Capture the cell that displays the provided text and extract its (x, y) central coordinate. 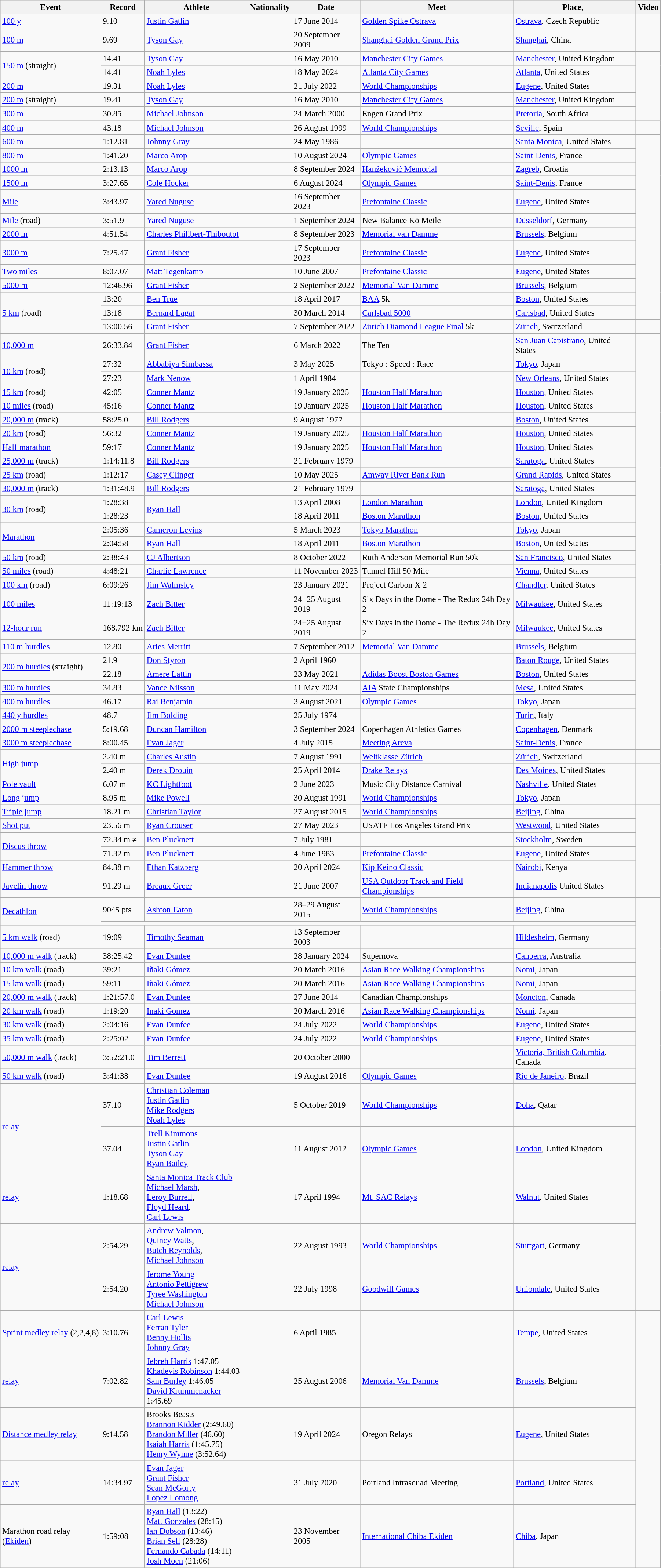
59:17 (123, 447)
20 km (road) (51, 433)
37.10 (123, 1105)
6 August 2024 (326, 183)
27 August 2015 (326, 812)
17 September 2023 (326, 253)
50 miles (road) (51, 571)
Carlsbad 5000 (437, 313)
Aries Merritt (196, 646)
Engen Grand Prix (437, 114)
2 September 2022 (326, 286)
3 September 2024 (326, 729)
2000 m (51, 234)
Meeting Areva (437, 743)
Trell KimmonsJustin GatlinTyson GayRyan Bailey (196, 1148)
Santa Monica Track ClubMichael Marsh,Leroy Burrell,Floyd Heard,Carl Lewis (196, 1197)
20 September 2009 (326, 40)
10,000 m walk (track) (51, 956)
Video (649, 7)
Derek Drouin (196, 770)
Music City Distance Carnival (437, 784)
Matt Tegenkamp (196, 272)
Decathlon (51, 912)
6 April 1985 (326, 1332)
Tokyo : Speed : Race (437, 364)
Doha, Qatar (573, 1105)
2:54.29 (123, 1245)
Event (51, 7)
Discus throw (51, 846)
25 km (road) (51, 475)
7:25.47 (123, 253)
6.07 m (123, 784)
150 m (straight) (51, 65)
30 August 1991 (326, 798)
Tempe, United States (573, 1332)
Project Carbon X 2 (437, 585)
Stuttgart, Germany (573, 1245)
Mark Nenow (196, 378)
25 April 2014 (326, 770)
5:19.68 (123, 729)
Jim Bolding (196, 715)
12-hour run (51, 628)
5 October 2019 (326, 1105)
2000 m steeplechase (51, 729)
Goodwill Games (437, 1289)
27 June 2014 (326, 997)
5 March 2023 (326, 530)
Canadian Championships (437, 997)
19:09 (123, 937)
Chandler, United States (573, 585)
10 August 2024 (326, 155)
Mesa, United States (573, 688)
Casey Clinger (196, 475)
Tokyo Marathon (437, 530)
2:25:02 (123, 1039)
3:43.97 (123, 202)
28 January 2024 (326, 956)
84.38 m (123, 867)
AIA State Championships (437, 688)
High jump (51, 763)
30 March 2014 (326, 313)
100 miles (51, 604)
London Marathon (437, 502)
200 m (straight) (51, 100)
12.80 (123, 646)
Supernova (437, 956)
43.18 (123, 128)
13 April 2008 (326, 502)
3000 m (51, 253)
59:11 (123, 984)
Carl LewisFerran TylerBenny HollisJohnny Gray (196, 1332)
San Juan Capistrano, United States (573, 346)
9045 pts (123, 910)
56:32 (123, 433)
San Francisco, United States (573, 558)
34.83 (123, 688)
600 m (51, 141)
42:05 (123, 392)
22 August 1993 (326, 1245)
400 m hurdles (51, 701)
Johnny Gray (196, 141)
3 August 2021 (326, 701)
Carlsbad, United States (573, 313)
1:59:08 (123, 1536)
27 May 2023 (326, 826)
Shanghai Golden Grand Prix (437, 40)
18.21 m (123, 812)
10 June 2007 (326, 272)
Walnut, United States (573, 1197)
17 June 2014 (326, 21)
18 April 2017 (326, 299)
USA Outdoor Track and Field Championships (437, 886)
20 km walk (road) (51, 1011)
Evan JagerGrant FisherSean McGortyLopez Lomong (196, 1483)
200 m (51, 86)
7 August 1991 (326, 757)
Charlie Lawrence (196, 571)
Jebreh Harris 1:47.05Khadevis Robinson 1:44.03Sam Burley 1:46.05David Krummenacker 1:45.69 (196, 1381)
20,000 m (track) (51, 420)
100 m (51, 40)
Ashton Eaton (196, 910)
Hanžeković Memorial (437, 169)
Sprint medley relay (2,2,4,8) (51, 1332)
3000 m steeplechase (51, 743)
Abbabiya Simbassa (196, 364)
26 August 1999 (326, 128)
Adidas Boost Boston Games (437, 674)
200 m hurdles (straight) (51, 667)
New Balance Kö Meile (437, 220)
3:41:38 (123, 1076)
2:54.20 (123, 1289)
23 May 2021 (326, 674)
1500 m (51, 183)
5000 m (51, 286)
1000 m (51, 169)
Marathon (51, 537)
91.29 m (123, 886)
10 May 2025 (326, 475)
10,000 m (51, 346)
2:05:36 (123, 530)
Two miles (51, 272)
28–29 August 2015 (326, 910)
2:13.13 (123, 169)
1 April 1984 (326, 378)
The Ten (437, 346)
Moncton, Canada (573, 997)
KC Lightfoot (196, 784)
Jerome YoungAntonio PettigrewTyree WashingtonMichael Johnson (196, 1289)
2 April 1960 (326, 660)
2:04:16 (123, 1025)
11 May 2024 (326, 688)
11 August 2012 (326, 1148)
Hammer throw (51, 867)
58:25.0 (123, 420)
1:19:20 (123, 1011)
Zagreb, Croatia (573, 169)
4:51.54 (123, 234)
Duncan Hamilton (196, 729)
USATF Los Angeles Grand Prix (437, 826)
1:41.20 (123, 155)
Uniondale, United States (573, 1289)
1:14:11.8 (123, 461)
800 m (51, 155)
38:25.42 (123, 956)
400 m (51, 128)
22 July 1998 (326, 1289)
Zürich Diamond League Final 5k (437, 327)
19 April 2024 (326, 1434)
50 km (road) (51, 558)
Rio de Janeiro, Brazil (573, 1076)
Meet (437, 7)
1:28:38 (123, 502)
Ethan Katzberg (196, 867)
Golden Spike Ostrava (437, 21)
2 June 2023 (326, 784)
18 May 2024 (326, 72)
1:12.81 (123, 141)
Mile (51, 202)
30 km (road) (51, 509)
Atlanta, United States (573, 72)
27:23 (123, 378)
4:48:21 (123, 571)
Breaux Greer (196, 886)
3:52:21.0 (123, 1057)
Mt. SAC Relays (437, 1197)
1:18.68 (123, 1197)
21 June 2007 (326, 886)
Hildesheim, Germany (573, 937)
Place, (573, 7)
Portland, United States (573, 1483)
9.69 (123, 40)
9:14.58 (123, 1434)
Ben True (196, 299)
Düsseldorf, Germany (573, 220)
Memorial van Damme (437, 234)
Westwood, United States (573, 826)
Chiba, Japan (573, 1536)
24 March 2000 (326, 114)
Evan Jager (196, 743)
12:46.96 (123, 286)
110 m hurdles (51, 646)
9.10 (123, 21)
10 miles (road) (51, 406)
13 September 2003 (326, 937)
Long jump (51, 798)
Copenhagen Athletics Games (437, 729)
46.17 (123, 701)
50,000 m walk (track) (51, 1057)
3:10.76 (123, 1332)
31 July 2020 (326, 1483)
19 August 2016 (326, 1076)
Baton Rouge, United States (573, 660)
Amway River Bank Run (437, 475)
5 km (road) (51, 313)
21 July 2022 (326, 86)
23 November 2005 (326, 1536)
Inaki Gomez (196, 1011)
Vance Nilsson (196, 688)
30.85 (123, 114)
20 October 2000 (326, 1057)
Turin, Italy (573, 715)
22.18 (123, 674)
Don Styron (196, 660)
Cameron Levins (196, 530)
Charles Philibert-Thiboutot (196, 234)
7 September 2022 (326, 327)
11:19:13 (123, 604)
Victoria, British Columbia, Canada (573, 1057)
2:04:58 (123, 544)
Athlete (196, 7)
19.41 (123, 100)
Bernard Lagat (196, 313)
1 September 2024 (326, 220)
Stockholm, Sweden (573, 839)
20,000 m walk (track) (51, 997)
Cole Hocker (196, 183)
Atlanta City Games (437, 72)
Kip Keino Classic (437, 867)
Nairobi, Kenya (573, 867)
Jim Walmsley (196, 585)
Pretoria, South Africa (573, 114)
Brooks BeastsBrannon Kidder (2:49.60)Brandon Miller (46.60)Isaiah Harris (1:45.75)Henry Wynne (3:52.64) (196, 1434)
7 July 1981 (326, 839)
8 October 2022 (326, 558)
300 m (51, 114)
Nationality (270, 7)
8.95 m (123, 798)
13:18 (123, 313)
8:00.45 (123, 743)
25 July 1974 (326, 715)
Date (326, 7)
Record (123, 7)
45:16 (123, 406)
19.31 (123, 86)
168.792 km (123, 628)
Ryan Crouser (196, 826)
5 km walk (road) (51, 937)
Pole vault (51, 784)
Portland Intrasquad Meeting (437, 1483)
1:12:17 (123, 475)
11 November 2023 (326, 571)
24 May 1986 (326, 141)
Shanghai, China (573, 40)
Christian Taylor (196, 812)
Vienna, United States (573, 571)
300 m hurdles (51, 688)
Drake Relays (437, 770)
15 km walk (road) (51, 984)
10 km (road) (51, 371)
16 September 2023 (326, 202)
6:09:26 (123, 585)
35 km walk (road) (51, 1039)
7:02.82 (123, 1381)
72.34 m ≠ (123, 839)
Distance medley relay (51, 1434)
Amere Lattin (196, 674)
15 km (road) (51, 392)
100 y (51, 21)
30 km walk (road) (51, 1025)
Weltklasse Zürich (437, 757)
Ostrava, Czech Republic (573, 21)
13:00.56 (123, 327)
CJ Albertson (196, 558)
Tim Berrett (196, 1057)
37.04 (123, 1148)
Rai Benjamin (196, 701)
Half marathon (51, 447)
17 April 1994 (326, 1197)
Oregon Relays (437, 1434)
3:51.9 (123, 220)
Nashville, United States (573, 784)
Timothy Seaman (196, 937)
23.56 m (123, 826)
Javelin throw (51, 886)
Grand Rapids, United States (573, 475)
Christian ColemanJustin GatlinMike RodgersNoah Lyles (196, 1105)
100 km (road) (51, 585)
3 May 2025 (326, 364)
48.7 (123, 715)
Canberra, Australia (573, 956)
14:34.97 (123, 1483)
21.9 (123, 660)
25,000 m (track) (51, 461)
8 September 2023 (326, 234)
Indianapolis United States (573, 886)
39:21 (123, 970)
7 September 2012 (326, 646)
Charles Austin (196, 757)
Seville, Spain (573, 128)
Ryan Hall (13:22)Matt Gonzales (28:15)Ian Dobson (13:46)Brian Sell (28:28)Fernando Cabada (14:11)Josh Moen (21:06) (196, 1536)
1:31:48.9 (123, 489)
Tunnel Hill 50 Mile (437, 571)
Marathon road relay (Ekiden) (51, 1536)
Des Moines, United States (573, 770)
50 km walk (road) (51, 1076)
Triple jump (51, 812)
13:20 (123, 299)
1:28:23 (123, 516)
Mile (road) (51, 220)
9 August 1977 (326, 420)
4 July 2015 (326, 743)
New Orleans, United States (573, 378)
BAA 5k (437, 299)
International Chiba Ekiden (437, 1536)
10 km walk (road) (51, 970)
Copenhagen, Denmark (573, 729)
6 March 2022 (326, 346)
30,000 m (track) (51, 489)
440 y hurdles (51, 715)
1:21:57.0 (123, 997)
Santa Monica, United States (573, 141)
8:07.07 (123, 272)
Justin Gatlin (196, 21)
4 June 1983 (326, 853)
25 August 2006 (326, 1381)
Shot put (51, 826)
26:33.84 (123, 346)
8 September 2024 (326, 169)
2:38:43 (123, 558)
20 April 2024 (326, 867)
Ruth Anderson Memorial Run 50k (437, 558)
23 January 2021 (326, 585)
71.32 m (123, 853)
Mike Powell (196, 798)
27:32 (123, 364)
3:27.65 (123, 183)
Andrew Valmon,Quincy Watts,Butch Reynolds,Michael Johnson (196, 1245)
